Locate the cell with the specified text and output its [x, y] center coordinate. 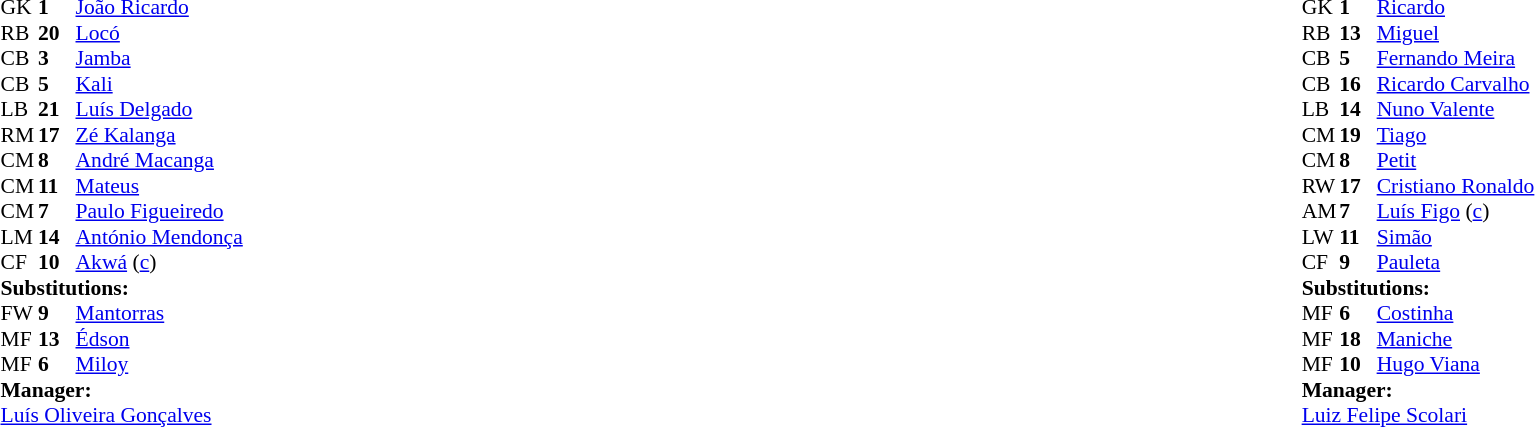
Jamba [160, 59]
Luís Figo (c) [1456, 211]
FW [19, 313]
António Mendonça [160, 237]
19 [1358, 135]
Mateus [160, 186]
21 [57, 109]
Hugo Viana [1456, 365]
Costinha [1456, 313]
Zé Kalanga [160, 135]
Pauleta [1456, 263]
18 [1358, 339]
16 [1358, 84]
LM [19, 237]
Locó [160, 33]
Mantorras [160, 313]
Luís Delgado [160, 109]
Maniche [1456, 339]
Petit [1456, 161]
Miguel [1456, 33]
Fernando Meira [1456, 59]
Kali [160, 84]
RW [1321, 186]
Ricardo Carvalho [1456, 84]
LW [1321, 237]
3 [57, 59]
Akwá (c) [160, 263]
20 [57, 33]
Paulo Figueiredo [160, 211]
Miloy [160, 365]
Tiago [1456, 135]
AM [1321, 211]
RM [19, 135]
André Macanga [160, 161]
Édson [160, 339]
Simão [1456, 237]
Nuno Valente [1456, 109]
Cristiano Ronaldo [1456, 186]
